Provide the [x, y] coordinate of the cell's center where the given text is located.  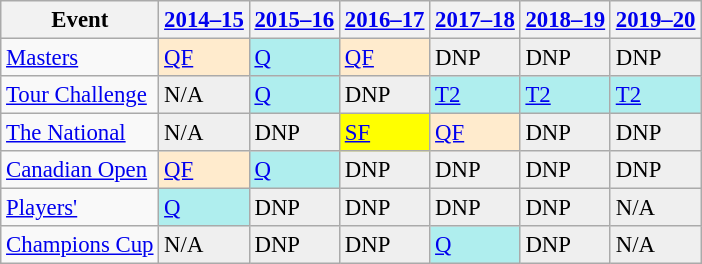
Event [80, 20]
2017–18 [475, 20]
Players' [80, 208]
Tour Challenge [80, 95]
Canadian Open [80, 170]
The National [80, 133]
Masters [80, 58]
2014–15 [204, 20]
Champions Cup [80, 245]
2019–20 [655, 20]
2018–19 [565, 20]
2015–16 [294, 20]
SF [384, 133]
2016–17 [384, 20]
